Find where the given text appears and provide that cell's center as (X, Y) coordinate. 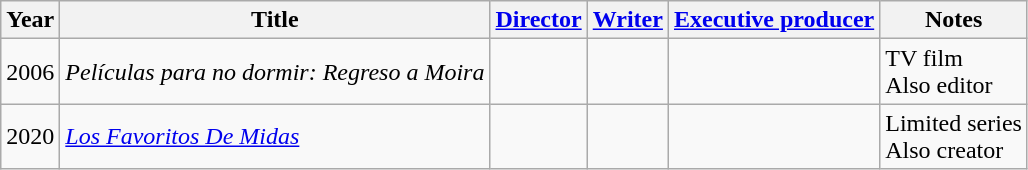
Year (30, 20)
Director (538, 20)
Title (275, 20)
TV filmAlso editor (954, 72)
2020 (30, 136)
Limited seriesAlso creator (954, 136)
Los Favoritos De Midas (275, 136)
Writer (628, 20)
2006 (30, 72)
Notes (954, 20)
Executive producer (774, 20)
Películas para no dormir: Regreso a Moira (275, 72)
